Provide the (X, Y) coordinate of the cell's center where the given text is located.  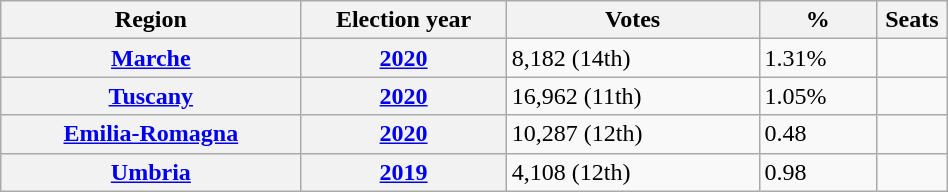
Seats (912, 20)
Votes (632, 20)
16,962 (11th) (632, 96)
1.05% (818, 96)
0.48 (818, 134)
Emilia-Romagna (151, 134)
Tuscany (151, 96)
2019 (404, 172)
Umbria (151, 172)
0.98 (818, 172)
Election year (404, 20)
Region (151, 20)
Marche (151, 58)
10,287 (12th) (632, 134)
1.31% (818, 58)
% (818, 20)
4,108 (12th) (632, 172)
8,182 (14th) (632, 58)
